Identify which cell holds the provided text, then report its [X, Y] central coordinate. 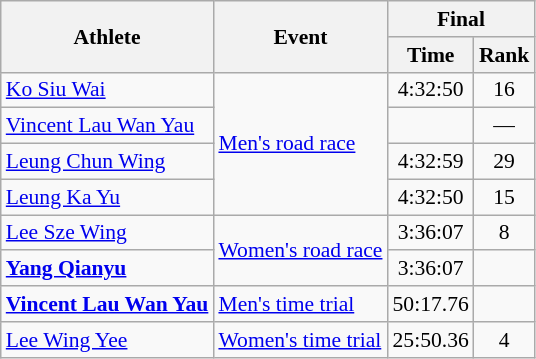
Final [462, 19]
8 [504, 233]
15 [504, 197]
Yang Qianyu [108, 269]
Women's time trial [300, 340]
29 [504, 162]
Lee Wing Yee [108, 340]
Athlete [108, 36]
4:32:59 [431, 162]
16 [504, 90]
Rank [504, 55]
Men's road race [300, 143]
Lee Sze Wing [108, 233]
50:17.76 [431, 304]
Ko Siu Wai [108, 90]
— [504, 126]
4 [504, 340]
Women's road race [300, 250]
25:50.36 [431, 340]
Time [431, 55]
Men's time trial [300, 304]
Event [300, 36]
Leung Ka Yu [108, 197]
Leung Chun Wing [108, 162]
